For the text-containing cell, return its midpoint in [X, Y] coordinate format. 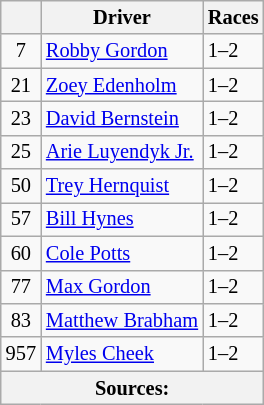
60 [21, 253]
David Bernstein [122, 118]
Max Gordon [122, 287]
Bill Hynes [122, 219]
57 [21, 219]
7 [21, 51]
23 [21, 118]
50 [21, 186]
Robby Gordon [122, 51]
Arie Luyendyk Jr. [122, 152]
25 [21, 152]
77 [21, 287]
Trey Hernquist [122, 186]
Matthew Brabham [122, 320]
Races [234, 17]
21 [21, 85]
Myles Cheek [122, 354]
957 [21, 354]
83 [21, 320]
Zoey Edenholm [122, 85]
Driver [122, 17]
Sources: [132, 388]
Cole Potts [122, 253]
